Extract the [X, Y] coordinate from the center of the cell holding the provided text.  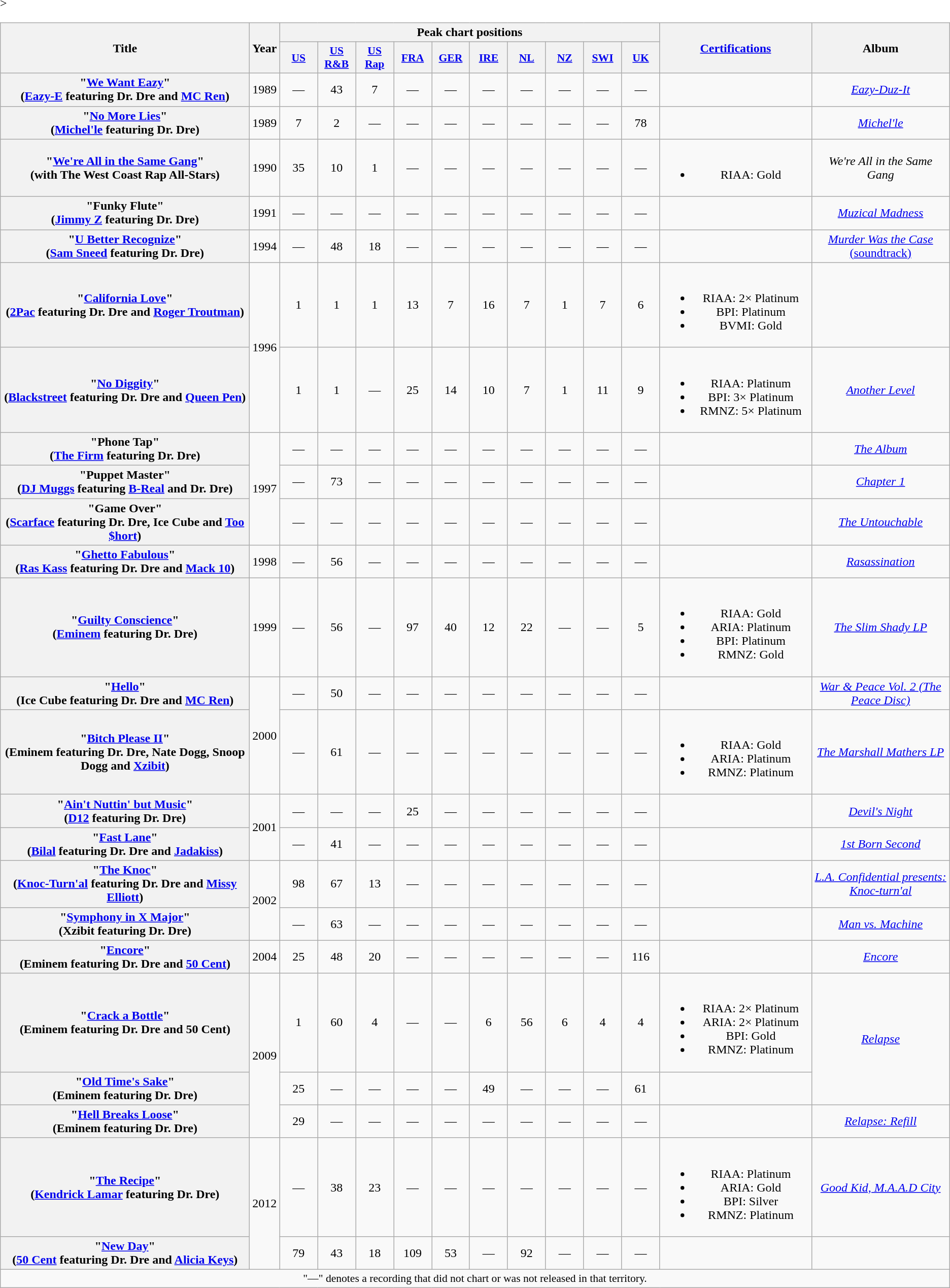
1994 [265, 246]
"Symphony in X Major"(Xzibit featuring Dr. Dre) [125, 924]
1996 [265, 347]
Rasassination [880, 562]
Man vs. Machine [880, 924]
"Ghetto Fabulous"(Ras Kass featuring Dr. Dre and Mack 10) [125, 562]
2012 [265, 1203]
Year [265, 48]
Relapse [880, 1039]
"Ain't Nuttin' but Music"(D12 featuring Dr. Dre) [125, 811]
2002 [265, 901]
Muzical Madness [880, 213]
"Game Over"(Scarface featuring Dr. Dre, Ice Cube and Too $hort) [125, 522]
SWI [603, 58]
The Marshall Mathers LP [880, 752]
"The Recipe"(Kendrick Lamar featuring Dr. Dre) [125, 1187]
2001 [265, 828]
Title [125, 48]
67 [337, 884]
16 [488, 305]
1999 [265, 628]
Relapse: Refill [880, 1121]
60 [337, 1022]
1997 [265, 488]
Album [880, 48]
"California Love"(2Pac featuring Dr. Dre and Roger Troutman) [125, 305]
"Phone Tap"(The Firm featuring Dr. Dre) [125, 449]
"Bitch Please II"(Eminem featuring Dr. Dre, Nate Dogg, Snoop Dogg and Xzibit) [125, 752]
2000 [265, 736]
"Hell Breaks Loose"(Eminem featuring Dr. Dre) [125, 1121]
1st Born Second [880, 844]
73 [337, 481]
"The Knoc"(Knoc-Turn'al featuring Dr. Dre and Missy Elliott) [125, 884]
Certifications [736, 48]
"Hello"(Ice Cube featuring Dr. Dre and MC Ren) [125, 693]
"New Day"(50 Cent featuring Dr. Dre and Alicia Keys) [125, 1253]
L.A. Confidential presents: Knoc-turn'al [880, 884]
Encore [880, 956]
23 [375, 1187]
NL [527, 58]
79 [298, 1253]
Peak chart positions [470, 32]
1990 [265, 168]
14 [451, 390]
109 [413, 1253]
"Encore"(Eminem featuring Dr. Dre and 50 Cent) [125, 956]
11 [603, 390]
63 [337, 924]
2009 [265, 1055]
5 [640, 628]
1998 [265, 562]
35 [298, 168]
20 [375, 956]
116 [640, 956]
NZ [564, 58]
29 [298, 1121]
GER [451, 58]
RIAA: 2× PlatinumBPI: PlatinumBVMI: Gold [736, 305]
War & Peace Vol. 2 (The Peace Disc) [880, 693]
"Fast Lane"(Bilal featuring Dr. Dre and Jadakiss) [125, 844]
USR&B [337, 58]
Eazy-Duz-It [880, 89]
"Crack a Bottle"(Eminem featuring Dr. Dre and 50 Cent) [125, 1022]
We're All in the Same Gang [880, 168]
22 [527, 628]
40 [451, 628]
Murder Was the Case (soundtrack) [880, 246]
USRap [375, 58]
1991 [265, 213]
9 [640, 390]
"U Better Recognize"(Sam Sneed featuring Dr. Dre) [125, 246]
12 [488, 628]
50 [337, 693]
"Funky Flute"(Jimmy Z featuring Dr. Dre) [125, 213]
49 [488, 1088]
38 [337, 1187]
The Album [880, 449]
The Slim Shady LP [880, 628]
RIAA: PlatinumBPI: 3× PlatinumRMNZ: 5× Platinum [736, 390]
RIAA: 2× PlatinumARIA: 2× PlatinumBPI: GoldRMNZ: Platinum [736, 1022]
"We're All in the Same Gang"(with The West Coast Rap All-Stars) [125, 168]
"We Want Eazy"(Eazy-E featuring Dr. Dre and MC Ren) [125, 89]
97 [413, 628]
FRA [413, 58]
RIAA: Gold [736, 168]
78 [640, 123]
"—" denotes a recording that did not chart or was not released in that territory. [475, 1278]
"Puppet Master"(DJ Muggs featuring B-Real and Dr. Dre) [125, 481]
92 [527, 1253]
41 [337, 844]
"No Diggity"(Blackstreet featuring Dr. Dre and Queen Pen) [125, 390]
2 [337, 123]
Chapter 1 [880, 481]
"Old Time's Sake"(Eminem featuring Dr. Dre) [125, 1088]
Another Level [880, 390]
US [298, 58]
53 [451, 1253]
98 [298, 884]
RIAA: GoldARIA: PlatinumRMNZ: Platinum [736, 752]
Michel'le [880, 123]
RIAA: PlatinumARIA: GoldBPI: SilverRMNZ: Platinum [736, 1187]
RIAA: GoldARIA: PlatinumBPI: PlatinumRMNZ: Gold [736, 628]
"Guilty Conscience"(Eminem featuring Dr. Dre) [125, 628]
Devil's Night [880, 811]
"No More Lies"(Michel'le featuring Dr. Dre) [125, 123]
2004 [265, 956]
UK [640, 58]
Good Kid, M.A.A.D City [880, 1187]
IRE [488, 58]
The Untouchable [880, 522]
